Provide the [X, Y] coordinate of the cell's center where the given text is located.  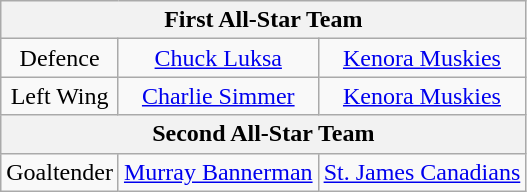
Goaltender [60, 172]
Left Wing [60, 96]
Second All-Star Team [264, 134]
St. James Canadians [422, 172]
Defence [60, 58]
First All-Star Team [264, 20]
Murray Bannerman [218, 172]
Chuck Luksa [218, 58]
Charlie Simmer [218, 96]
